Provide the [X, Y] coordinate of the cell's center where the given text is located.  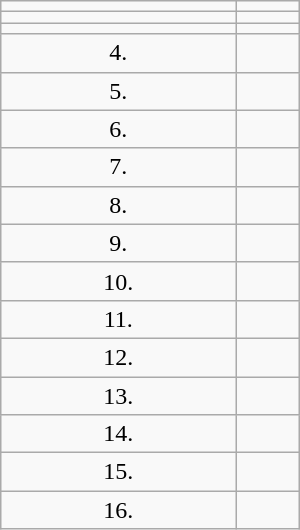
9. [118, 243]
5. [118, 91]
12. [118, 357]
6. [118, 129]
15. [118, 472]
16. [118, 510]
8. [118, 205]
4. [118, 53]
14. [118, 434]
13. [118, 395]
11. [118, 319]
10. [118, 281]
7. [118, 167]
